Detect which cell encompasses the target text, then output its [x, y] center coordinate. 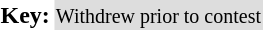
Withdrew prior to contest [158, 15]
